Provide the (x, y) coordinate of the cell's center where the given text is located.  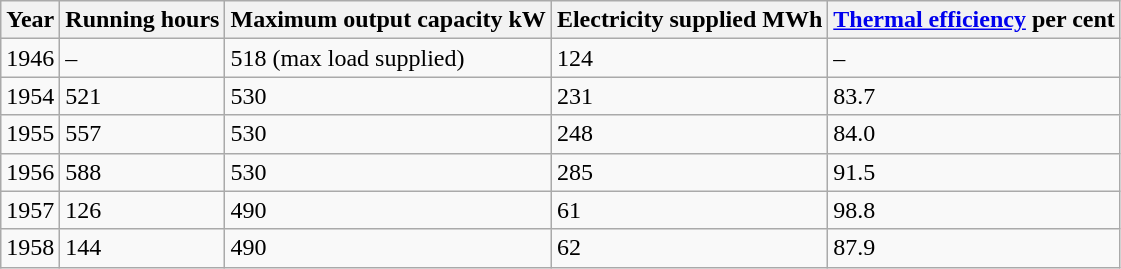
91.5 (974, 172)
62 (689, 248)
1958 (30, 248)
518 (max load supplied) (388, 58)
1957 (30, 210)
124 (689, 58)
248 (689, 134)
87.9 (974, 248)
Thermal efficiency per cent (974, 20)
126 (142, 210)
Running hours (142, 20)
557 (142, 134)
Year (30, 20)
84.0 (974, 134)
231 (689, 96)
Electricity supplied MWh (689, 20)
1954 (30, 96)
Maximum output capacity kW (388, 20)
1956 (30, 172)
98.8 (974, 210)
61 (689, 210)
588 (142, 172)
83.7 (974, 96)
1955 (30, 134)
144 (142, 248)
285 (689, 172)
1946 (30, 58)
521 (142, 96)
